Find where the given text appears and provide that cell's center as [x, y] coordinate. 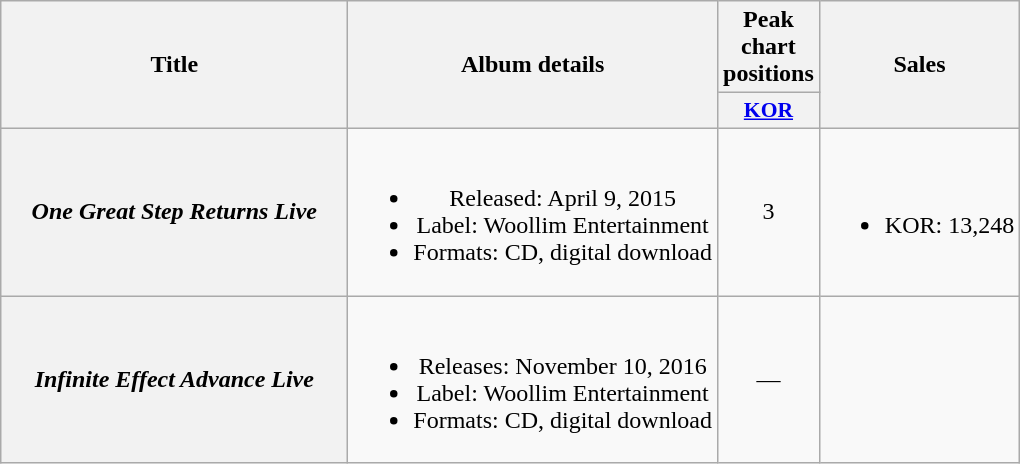
Released: April 9, 2015Label: Woollim EntertainmentFormats: CD, digital download [533, 212]
Infinite Effect Advance Live [174, 380]
Album details [533, 65]
One Great Step Returns Live [174, 212]
3 [769, 212]
Title [174, 65]
Peak chart positions [769, 47]
KOR [769, 111]
Releases: November 10, 2016Label: Woollim EntertainmentFormats: CD, digital download [533, 380]
Sales [919, 65]
— [769, 380]
KOR: 13,248 [919, 212]
